Output the (X, Y) coordinate of the center of the cell containing the given text.  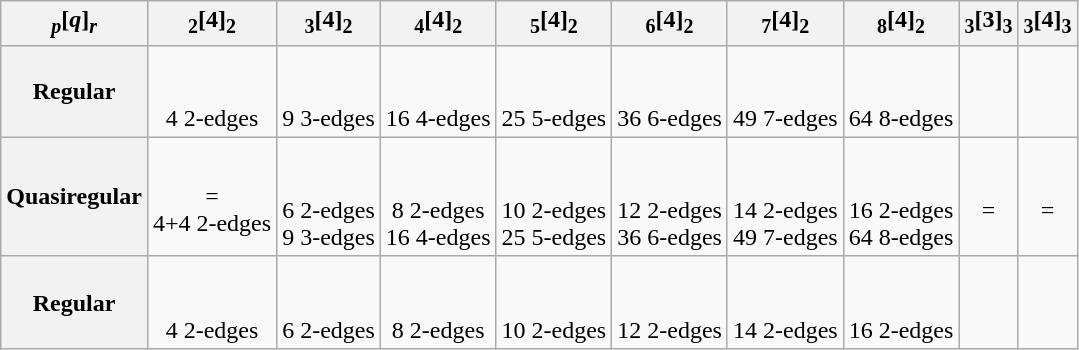
9 3-edges (329, 91)
3[4]2 (329, 23)
6 2-edges (329, 302)
12 2-edges36 6-edges (670, 196)
36 6-edges (670, 91)
8 2-edges16 4-edges (438, 196)
p[q]r (74, 23)
6 2-edges9 3-edges (329, 196)
49 7-edges (785, 91)
2[4]2 (212, 23)
7[4]2 (785, 23)
64 8-edges (901, 91)
25 5-edges (554, 91)
3[4]3 (1048, 23)
8 2-edges (438, 302)
16 4-edges (438, 91)
8[4]2 (901, 23)
5[4]2 (554, 23)
16 2-edges (901, 302)
4[4]2 (438, 23)
10 2-edges25 5-edges (554, 196)
= 4+4 2-edges (212, 196)
10 2-edges (554, 302)
6[4]2 (670, 23)
14 2-edges49 7-edges (785, 196)
16 2-edges64 8-edges (901, 196)
Quasiregular (74, 196)
14 2-edges (785, 302)
12 2-edges (670, 302)
3[3]3 (988, 23)
